Determine the (x, y) coordinate at the center of the cell enclosing the given text.  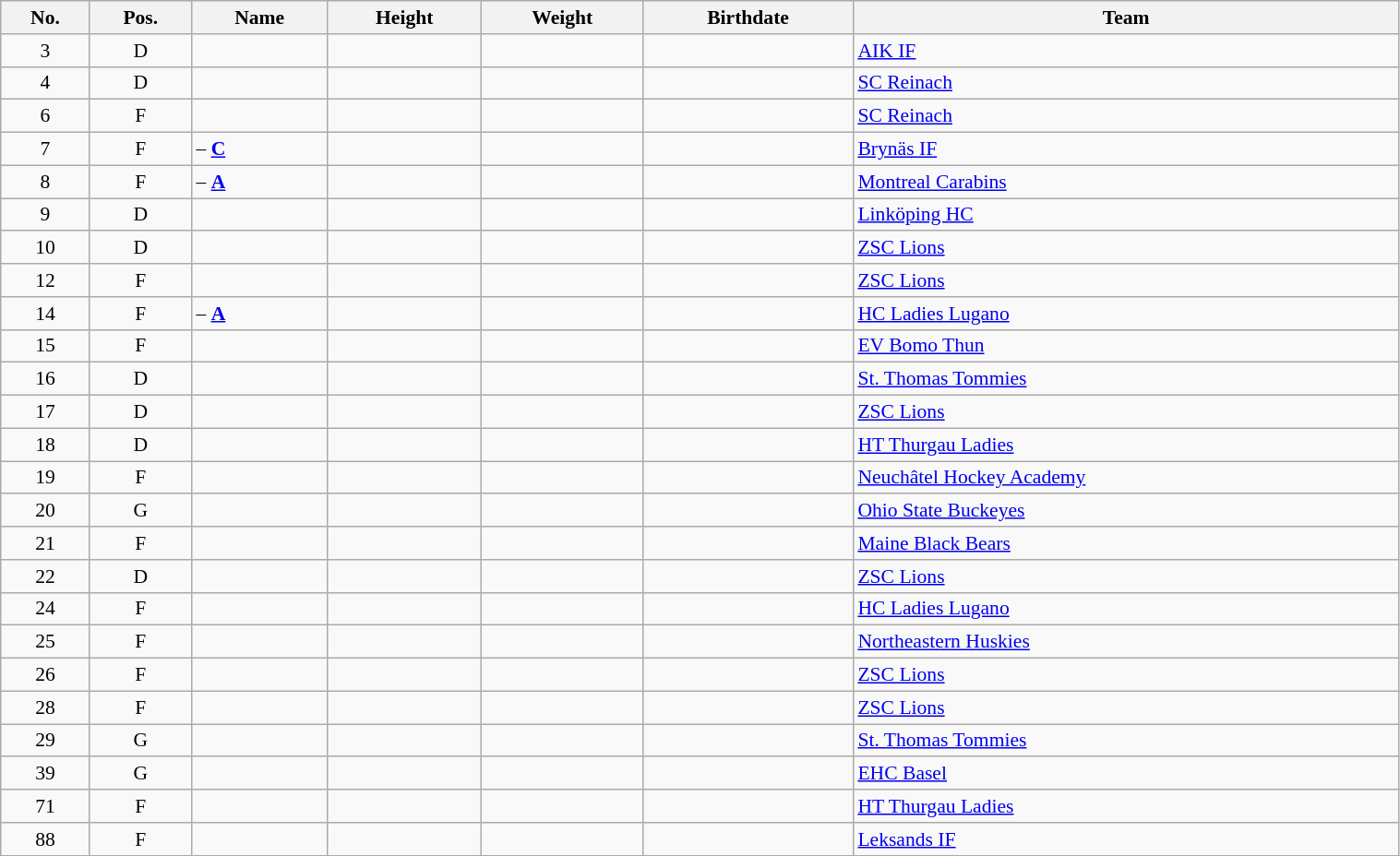
EV Bomo Thun (1126, 346)
Linköping HC (1126, 215)
88 (45, 839)
Height (404, 18)
24 (45, 609)
71 (45, 806)
– C (258, 149)
7 (45, 149)
Montreal Carabins (1126, 182)
10 (45, 248)
Leksands IF (1126, 839)
EHC Basel (1126, 774)
20 (45, 511)
16 (45, 379)
8 (45, 182)
21 (45, 543)
Birthdate (748, 18)
19 (45, 478)
26 (45, 675)
Name (258, 18)
18 (45, 445)
6 (45, 116)
Weight (563, 18)
29 (45, 741)
Brynäs IF (1126, 149)
39 (45, 774)
15 (45, 346)
Northeastern Huskies (1126, 642)
4 (45, 83)
14 (45, 314)
Team (1126, 18)
Neuchâtel Hockey Academy (1126, 478)
Pos. (140, 18)
Ohio State Buckeyes (1126, 511)
No. (45, 18)
9 (45, 215)
22 (45, 577)
AIK IF (1126, 51)
12 (45, 280)
28 (45, 707)
17 (45, 412)
3 (45, 51)
Maine Black Bears (1126, 543)
25 (45, 642)
